Provide the (X, Y) coordinate of the cell's center where the given text is located.  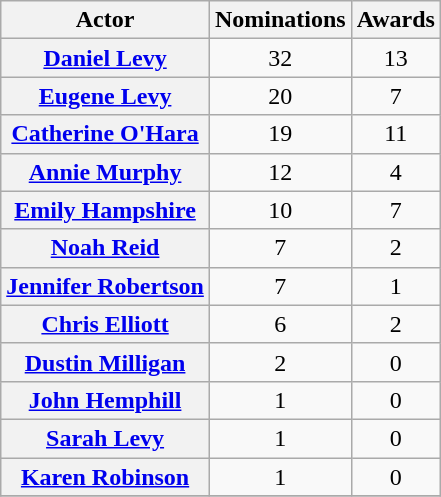
Daniel Levy (106, 58)
13 (396, 58)
20 (280, 96)
10 (280, 210)
11 (396, 134)
12 (280, 172)
32 (280, 58)
4 (396, 172)
Awards (396, 20)
Dustin Milligan (106, 362)
Actor (106, 20)
Emily Hampshire (106, 210)
Annie Murphy (106, 172)
19 (280, 134)
Catherine O'Hara (106, 134)
Jennifer Robertson (106, 286)
6 (280, 324)
Noah Reid (106, 248)
John Hemphill (106, 400)
Nominations (280, 20)
Karen Robinson (106, 477)
Sarah Levy (106, 438)
Chris Elliott (106, 324)
Eugene Levy (106, 96)
